Identify which cell holds the provided text, then report its (X, Y) central coordinate. 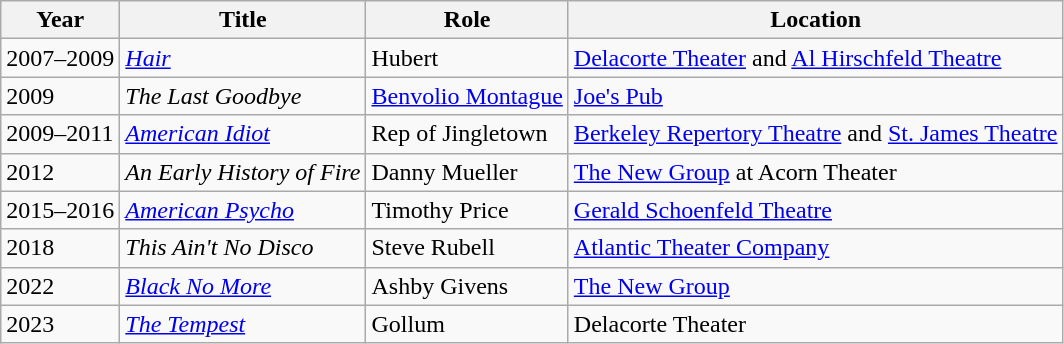
Role (467, 20)
Benvolio Montague (467, 96)
The Tempest (243, 324)
Black No More (243, 286)
The Last Goodbye (243, 96)
Delacorte Theater and Al Hirschfeld Theatre (816, 58)
Gerald Schoenfeld Theatre (816, 210)
The New Group at Acorn Theater (816, 172)
Ashby Givens (467, 286)
2018 (60, 248)
2009 (60, 96)
Gollum (467, 324)
2007–2009 (60, 58)
Hair (243, 58)
Year (60, 20)
Atlantic Theater Company (816, 248)
The New Group (816, 286)
This Ain't No Disco (243, 248)
2015–2016 (60, 210)
Title (243, 20)
American Psycho (243, 210)
Joe's Pub (816, 96)
An Early History of Fire (243, 172)
Location (816, 20)
Delacorte Theater (816, 324)
Steve Rubell (467, 248)
2022 (60, 286)
Timothy Price (467, 210)
American Idiot (243, 134)
Rep of Jingletown (467, 134)
Berkeley Repertory Theatre and St. James Theatre (816, 134)
2009–2011 (60, 134)
Hubert (467, 58)
Danny Mueller (467, 172)
2012 (60, 172)
2023 (60, 324)
